For the text-containing cell, return its midpoint in [x, y] coordinate format. 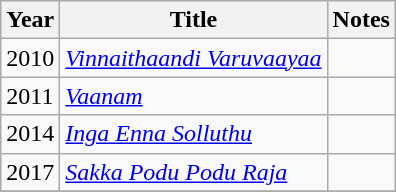
Year [30, 20]
2011 [30, 96]
2010 [30, 58]
2017 [30, 172]
Title [194, 20]
Notes [361, 20]
Vinnaithaandi Varuvaayaa [194, 58]
Vaanam [194, 96]
Sakka Podu Podu Raja [194, 172]
Inga Enna Solluthu [194, 134]
2014 [30, 134]
